Determine the (X, Y) coordinate at the center of the cell enclosing the given text.  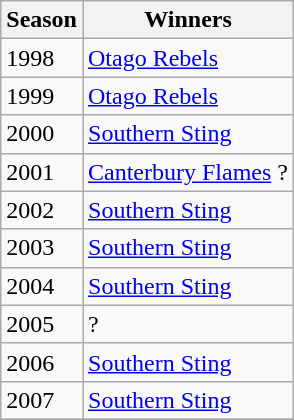
Canterbury Flames ? (188, 172)
2006 (42, 362)
2004 (42, 286)
2002 (42, 210)
2000 (42, 134)
2007 (42, 400)
Season (42, 20)
1999 (42, 96)
2003 (42, 248)
2001 (42, 172)
? (188, 324)
1998 (42, 58)
2005 (42, 324)
Winners (188, 20)
